Scan for the cell matching the given text and deliver its (X, Y) coordinate at center. 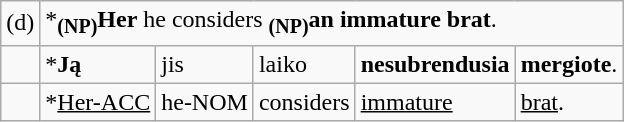
nesubrendusia (435, 64)
brat. (569, 102)
considers (304, 102)
he-NOM (205, 102)
mergiote. (569, 64)
(d) (20, 23)
laiko (304, 64)
*Ją (98, 64)
jis (205, 64)
immature (435, 102)
*Her-ACC (98, 102)
*(NP)Her he considers (NP)an immature brat. (332, 23)
